Locate the cell with the specified text and output its [x, y] center coordinate. 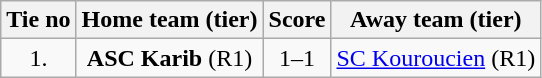
Tie no [38, 20]
Home team (tier) [170, 20]
1. [38, 58]
Score [297, 20]
1–1 [297, 58]
Away team (tier) [436, 20]
ASC Karib (R1) [170, 58]
SC Kouroucien (R1) [436, 58]
